Output the [x, y] coordinate of the center of the cell containing the given text.  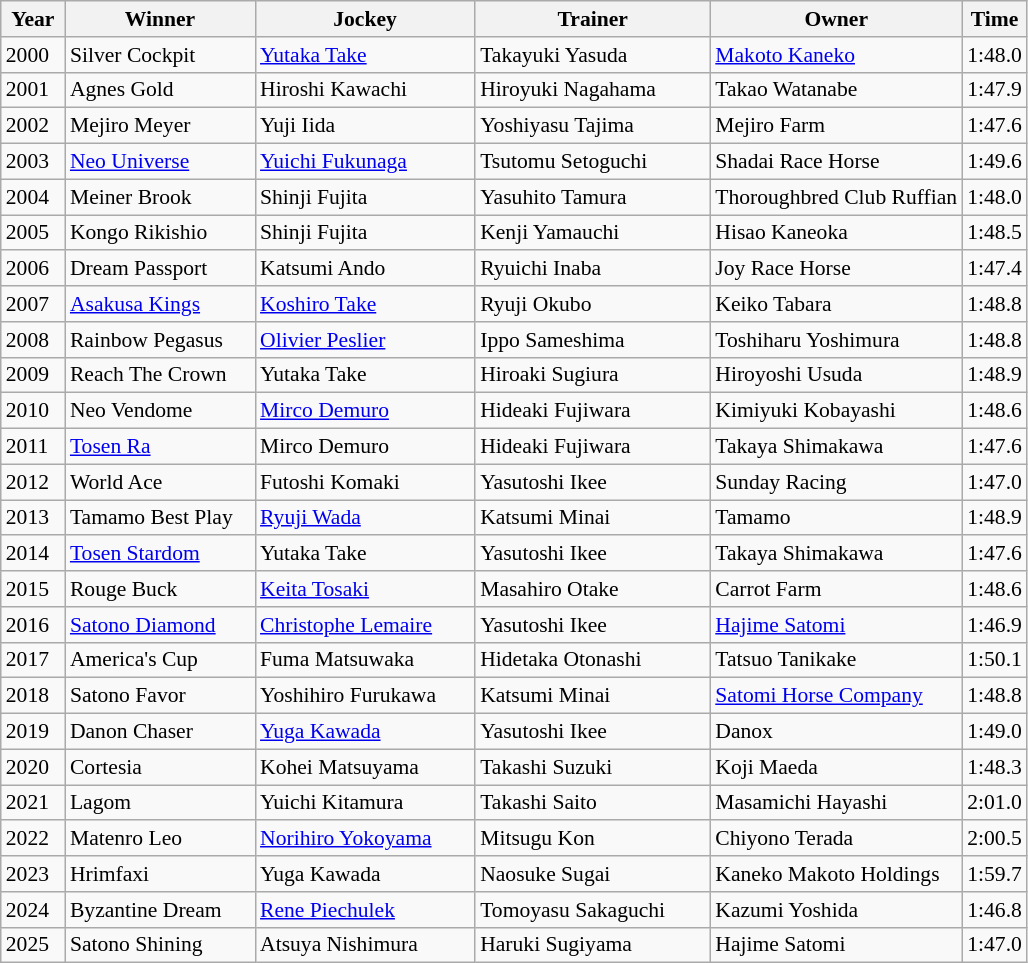
2003 [33, 162]
1:59.7 [994, 874]
Yuichi Fukunaga [365, 162]
2024 [33, 910]
Ryuji Okubo [592, 304]
Tosen Stardom [160, 554]
Kazumi Yoshida [836, 910]
Neo Universe [160, 162]
Satono Favor [160, 696]
Norihiro Yokoyama [365, 839]
Neo Vendome [160, 411]
2017 [33, 660]
2008 [33, 340]
America's Cup [160, 660]
2001 [33, 90]
2010 [33, 411]
Rainbow Pegasus [160, 340]
Rouge Buck [160, 589]
Mitsugu Kon [592, 839]
Winner [160, 19]
Cortesia [160, 767]
Silver Cockpit [160, 55]
Atsuya Nishimura [365, 945]
Mejiro Farm [836, 126]
2:00.5 [994, 839]
2005 [33, 233]
Jockey [365, 19]
Shadai Race Horse [836, 162]
Ryuichi Inaba [592, 269]
Takao Watanabe [836, 90]
Kimiyuki Kobayashi [836, 411]
Hidetaka Otonashi [592, 660]
Yoshihiro Furukawa [365, 696]
Lagom [160, 803]
2013 [33, 518]
1:50.1 [994, 660]
Katsumi Ando [365, 269]
2009 [33, 375]
2018 [33, 696]
Chiyono Terada [836, 839]
Yasuhito Tamura [592, 197]
Hiroyuki Nagahama [592, 90]
Satono Diamond [160, 625]
Makoto Kaneko [836, 55]
Matenro Leo [160, 839]
Danox [836, 732]
Satomi Horse Company [836, 696]
1:47.4 [994, 269]
Tosen Ra [160, 447]
Yuji Iida [365, 126]
Time [994, 19]
Koji Maeda [836, 767]
Tomoyasu Sakaguchi [592, 910]
Hiroshi Kawachi [365, 90]
2000 [33, 55]
Masahiro Otake [592, 589]
1:49.6 [994, 162]
Thoroughbred Club Ruffian [836, 197]
2016 [33, 625]
Olivier Peslier [365, 340]
Naosuke Sugai [592, 874]
2021 [33, 803]
2014 [33, 554]
Trainer [592, 19]
2004 [33, 197]
Futoshi Komaki [365, 482]
Reach The Crown [160, 375]
Owner [836, 19]
Yoshiyasu Tajima [592, 126]
Meiner Brook [160, 197]
Tatsuo Tanikake [836, 660]
2015 [33, 589]
2002 [33, 126]
1:48.3 [994, 767]
1:48.5 [994, 233]
World Ace [160, 482]
2025 [33, 945]
Ryuji Wada [365, 518]
Kohei Matsuyama [365, 767]
2023 [33, 874]
Tamamo Best Play [160, 518]
Hiroyoshi Usuda [836, 375]
1:49.0 [994, 732]
Christophe Lemaire [365, 625]
Hisao Kaneoka [836, 233]
1:46.8 [994, 910]
Ippo Sameshima [592, 340]
Joy Race Horse [836, 269]
2011 [33, 447]
Kongo Rikishio [160, 233]
2020 [33, 767]
Carrot Farm [836, 589]
Takayuki Yasuda [592, 55]
2012 [33, 482]
Keita Tosaki [365, 589]
1:47.9 [994, 90]
Sunday Racing [836, 482]
Hrimfaxi [160, 874]
Takashi Saito [592, 803]
Koshiro Take [365, 304]
Kenji Yamauchi [592, 233]
2006 [33, 269]
Fuma Matsuwaka [365, 660]
Masamichi Hayashi [836, 803]
2022 [33, 839]
Takashi Suzuki [592, 767]
2019 [33, 732]
Satono Shining [160, 945]
Toshiharu Yoshimura [836, 340]
Yuichi Kitamura [365, 803]
Byzantine Dream [160, 910]
Hiroaki Sugiura [592, 375]
Rene Piechulek [365, 910]
2:01.0 [994, 803]
Haruki Sugiyama [592, 945]
Mejiro Meyer [160, 126]
Agnes Gold [160, 90]
Year [33, 19]
Keiko Tabara [836, 304]
2007 [33, 304]
Tamamo [836, 518]
Kaneko Makoto Holdings [836, 874]
Tsutomu Setoguchi [592, 162]
Asakusa Kings [160, 304]
Danon Chaser [160, 732]
Dream Passport [160, 269]
1:46.9 [994, 625]
